Output the (X, Y) coordinate of the center of the cell containing the given text.  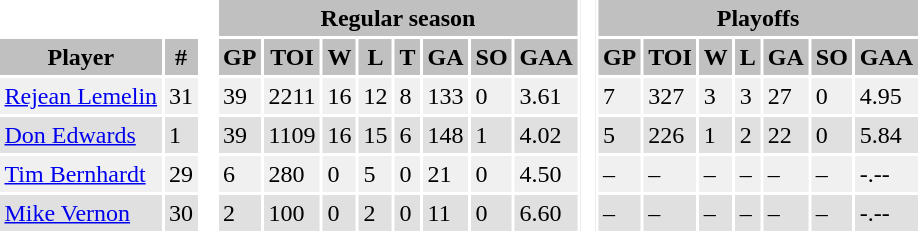
4.02 (546, 135)
226 (670, 135)
280 (292, 174)
7 (619, 96)
Mike Vernon (81, 213)
327 (670, 96)
T (408, 57)
11 (446, 213)
148 (446, 135)
29 (182, 174)
Rejean Lemelin (81, 96)
Don Edwards (81, 135)
27 (786, 96)
3.61 (546, 96)
2211 (292, 96)
8 (408, 96)
15 (376, 135)
22 (786, 135)
21 (446, 174)
12 (376, 96)
4.50 (546, 174)
1109 (292, 135)
# (182, 57)
30 (182, 213)
133 (446, 96)
6.60 (546, 213)
Tim Bernhardt (81, 174)
5.84 (886, 135)
Player (81, 57)
Regular season (398, 18)
4.95 (886, 96)
100 (292, 213)
31 (182, 96)
Playoffs (758, 18)
